Return [x, y] of the center of cell containing provided text 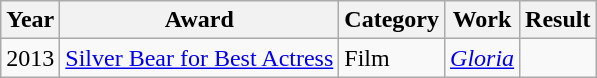
Year [30, 20]
2013 [30, 58]
Film [392, 58]
Work [482, 20]
Award [200, 20]
Category [392, 20]
Result [558, 20]
Silver Bear for Best Actress [200, 58]
Gloria [482, 58]
